Search for the cell housing the specified text and yield its (x, y) center coordinate. 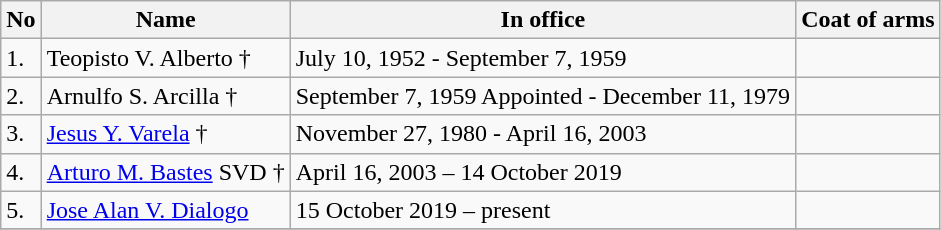
Name (166, 20)
2. (21, 96)
September 7, 1959 Appointed - December 11, 1979 (542, 96)
Jesus Y. Varela † (166, 134)
1. (21, 58)
Arnulfo S. Arcilla † (166, 96)
November 27, 1980 - April 16, 2003 (542, 134)
3. (21, 134)
July 10, 1952 - September 7, 1959 (542, 58)
5. (21, 210)
No (21, 20)
Arturo M. Bastes SVD † (166, 172)
Jose Alan V. Dialogo (166, 210)
15 October 2019 – present (542, 210)
Coat of arms (868, 20)
Teopisto V. Alberto † (166, 58)
In office (542, 20)
4. (21, 172)
April 16, 2003 – 14 October 2019 (542, 172)
